Capture the cell that displays the provided text and extract its (X, Y) central coordinate. 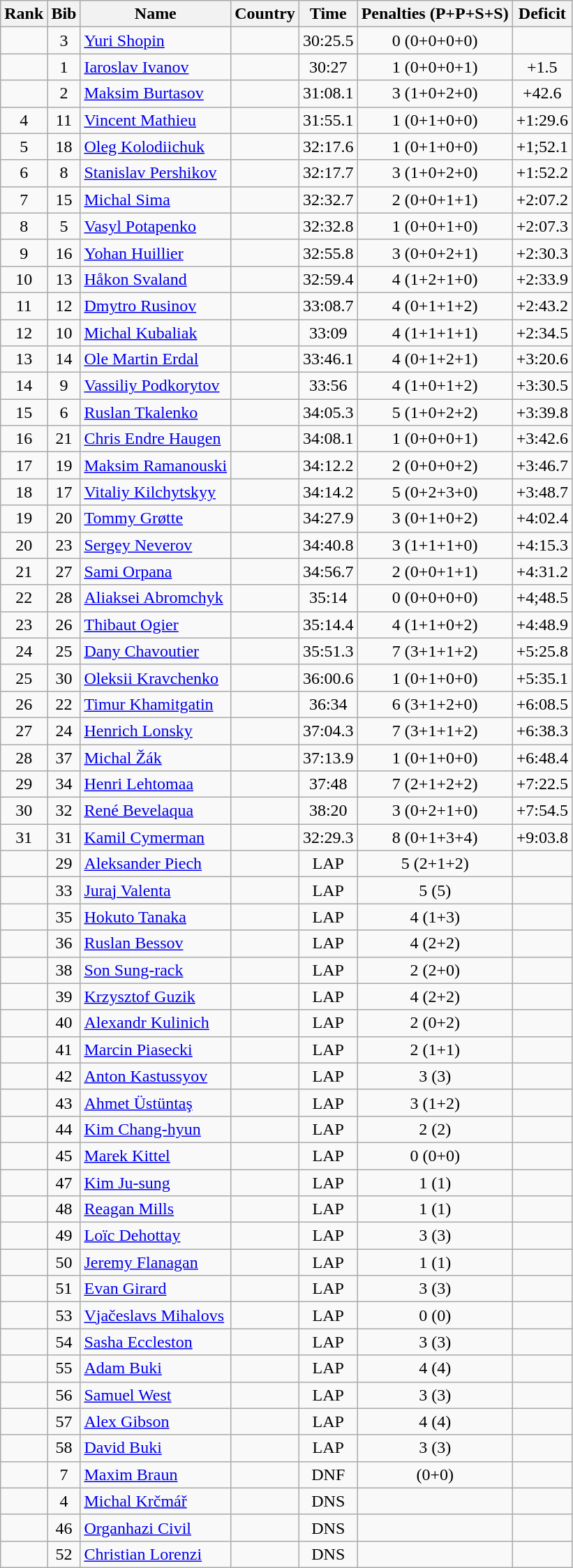
Vitaliy Kilchytskyy (156, 492)
Michal Sima (156, 200)
Vincent Mathieu (156, 120)
33 (64, 890)
33:56 (328, 386)
31:55.1 (328, 120)
Son Sung-rack (156, 970)
+1;52.1 (542, 147)
32 (64, 811)
1 (64, 67)
4 (1+0+1+2) (435, 386)
33:09 (328, 333)
Yuri Shopin (156, 40)
5 (0+2+3+0) (435, 492)
46 (64, 1528)
3 (0+1+0+2) (435, 518)
Kim Ju-sung (156, 1183)
Samuel West (156, 1395)
Michal Krčmář (156, 1501)
+4:31.2 (542, 572)
+9:03.8 (542, 837)
38:20 (328, 811)
Country (265, 14)
Krzysztof Guzik (156, 996)
+7:22.5 (542, 784)
+3:20.6 (542, 359)
38 (64, 970)
Aleksander Piech (156, 864)
Adam Buki (156, 1368)
+4;48.5 (542, 598)
+6:38.3 (542, 731)
1 (0+0+1+0) (435, 226)
Dmytro Rusinov (156, 306)
31:08.1 (328, 94)
Ruslan Bessov (156, 943)
34 (64, 784)
8 (0+1+3+4) (435, 837)
+3:30.5 (542, 386)
32:55.8 (328, 253)
51 (64, 1289)
Deficit (542, 14)
Vassiliy Podkorytov (156, 386)
Stanislav Pershikov (156, 173)
32:32.7 (328, 200)
47 (64, 1183)
Aliaksei Abromchyk (156, 598)
Evan Girard (156, 1289)
3 (0+2+1+0) (435, 811)
Dany Chavoutier (156, 651)
7 (2+1+2+2) (435, 784)
Hokuto Tanaka (156, 917)
30:27 (328, 67)
4 (1+1+1+1) (435, 333)
René Bevelaqua (156, 811)
5 (1+0+2+2) (435, 412)
Loïc Dehottay (156, 1236)
4 (0+1+2+1) (435, 359)
Yohan Huillier (156, 253)
Tommy Grøtte (156, 518)
4 (1+1+0+2) (435, 625)
Ahmet Üstüntaş (156, 1103)
Marek Kittel (156, 1156)
35:51.3 (328, 651)
+2:07.2 (542, 200)
Time (328, 14)
Michal Kubaliak (156, 333)
32:59.4 (328, 279)
(0+0) (435, 1474)
+3:48.7 (542, 492)
4 (0+1+1+2) (435, 306)
Maksim Ramanouski (156, 465)
34:12.2 (328, 465)
+2:34.5 (542, 333)
+4:48.9 (542, 625)
39 (64, 996)
37:13.9 (328, 757)
58 (64, 1448)
+6:08.5 (542, 704)
Oleksii Kravchenko (156, 678)
35:14.4 (328, 625)
Bib (64, 14)
35:14 (328, 598)
+6:48.4 (542, 757)
+42.6 (542, 94)
Sasha Eccleston (156, 1342)
2 (64, 94)
4 (1+2+1+0) (435, 279)
3 (64, 40)
DNF (328, 1474)
Maksim Burtasov (156, 94)
50 (64, 1262)
40 (64, 1023)
+2:43.2 (542, 306)
Håkon Svaland (156, 279)
Maxim Braun (156, 1474)
36:00.6 (328, 678)
2 (0+2) (435, 1023)
Vjačeslavs Mihalovs (156, 1315)
32:17.7 (328, 173)
Alexandr Kulinich (156, 1023)
David Buki (156, 1448)
34:08.1 (328, 439)
Organhazi Civil (156, 1528)
2 (1+1) (435, 1050)
Anton Kastussyov (156, 1076)
5 (5) (435, 890)
41 (64, 1050)
6 (3+1+2+0) (435, 704)
53 (64, 1315)
2 (0+0+0+2) (435, 465)
32:32.8 (328, 226)
34:14.2 (328, 492)
Henri Lehtomaa (156, 784)
34:40.8 (328, 545)
Chris Endre Haugen (156, 439)
Ruslan Tkalenko (156, 412)
Marcin Piasecki (156, 1050)
Penalties (P+P+S+S) (435, 14)
45 (64, 1156)
57 (64, 1421)
+3:46.7 (542, 465)
34:56.7 (328, 572)
4 (1+3) (435, 917)
Jeremy Flanagan (156, 1262)
2 (2+0) (435, 970)
34:27.9 (328, 518)
32:17.6 (328, 147)
Sergey Neverov (156, 545)
+3:42.6 (542, 439)
+1:29.6 (542, 120)
+2:33.9 (542, 279)
Alex Gibson (156, 1421)
0 (0+0) (435, 1156)
32:29.3 (328, 837)
34:05.3 (328, 412)
+5:25.8 (542, 651)
Thibaut Ogier (156, 625)
+4:15.3 (542, 545)
37:04.3 (328, 731)
+2:07.3 (542, 226)
Christian Lorenzi (156, 1554)
56 (64, 1395)
33:08.7 (328, 306)
Kamil Cymerman (156, 837)
36:34 (328, 704)
Reagan Mills (156, 1209)
44 (64, 1129)
Vasyl Potapenko (156, 226)
+5:35.1 (542, 678)
+1.5 (542, 67)
Timur Khamitgatin (156, 704)
49 (64, 1236)
55 (64, 1368)
54 (64, 1342)
Sami Orpana (156, 572)
3 (1+2) (435, 1103)
+2:30.3 (542, 253)
37 (64, 757)
52 (64, 1554)
Rank (24, 14)
Kim Chang-hyun (156, 1129)
35 (64, 917)
48 (64, 1209)
Ole Martin Erdal (156, 359)
42 (64, 1076)
5 (2+1+2) (435, 864)
Name (156, 14)
2 (2) (435, 1129)
Oleg Kolodiichuk (156, 147)
Iaroslav Ivanov (156, 67)
30:25.5 (328, 40)
36 (64, 943)
+1:52.2 (542, 173)
+4:02.4 (542, 518)
0 (0) (435, 1315)
3 (1+1+1+0) (435, 545)
43 (64, 1103)
Juraj Valenta (156, 890)
Henrich Lonsky (156, 731)
+7:54.5 (542, 811)
+3:39.8 (542, 412)
33:46.1 (328, 359)
37:48 (328, 784)
Michal Žák (156, 757)
3 (0+0+2+1) (435, 253)
